Determine the [X, Y] coordinate at the center of the cell enclosing the given text.  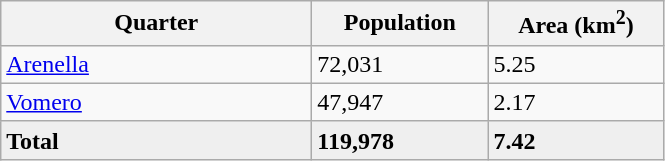
Population [400, 24]
Area (km2) [576, 24]
2.17 [576, 102]
Total [156, 140]
Vomero [156, 102]
5.25 [576, 64]
72,031 [400, 64]
7.42 [576, 140]
47,947 [400, 102]
119,978 [400, 140]
Arenella [156, 64]
Quarter [156, 24]
